Identify which cell holds the provided text, then report its [X, Y] central coordinate. 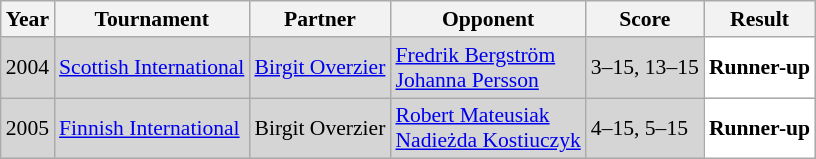
Partner [320, 19]
3–15, 13–15 [645, 68]
Result [760, 19]
Scottish International [152, 68]
2005 [28, 128]
Finnish International [152, 128]
Fredrik Bergström Johanna Persson [488, 68]
Opponent [488, 19]
Robert Mateusiak Nadieżda Kostiuczyk [488, 128]
2004 [28, 68]
Year [28, 19]
Tournament [152, 19]
4–15, 5–15 [645, 128]
Score [645, 19]
